Determine the (x, y) coordinate at the center of the cell enclosing the given text.  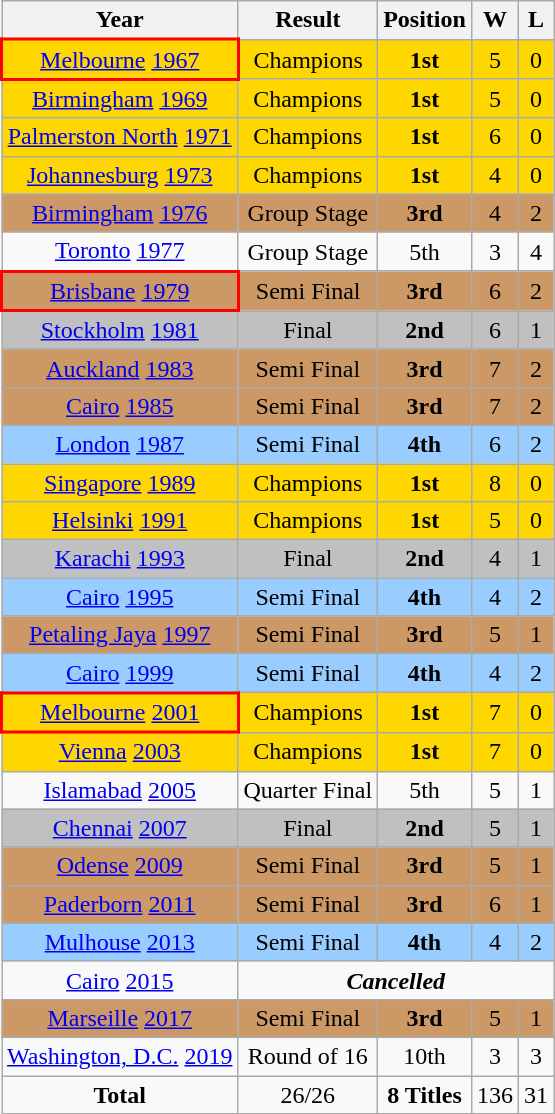
31 (536, 1095)
London 1987 (120, 444)
Birmingham 1976 (120, 213)
Melbourne 2001 (120, 713)
Singapore 1989 (120, 483)
Toronto 1977 (120, 252)
Cairo 1995 (120, 597)
Total (120, 1095)
Odense 2009 (120, 866)
10th (425, 1056)
Cairo 1999 (120, 674)
Paderborn 2011 (120, 904)
W (494, 20)
Marseille 2017 (120, 1018)
Petaling Jaya 1997 (120, 635)
Position (425, 20)
Quarter Final (308, 790)
Johannesburg 1973 (120, 175)
Mulhouse 2013 (120, 942)
136 (494, 1095)
Result (308, 20)
Birmingham 1969 (120, 98)
Stockholm 1981 (120, 330)
Karachi 1993 (120, 559)
Chennai 2007 (120, 828)
8 (494, 483)
Cairo 1985 (120, 406)
Helsinki 1991 (120, 521)
Auckland 1983 (120, 368)
L (536, 20)
Washington, D.C. 2019 (120, 1056)
Cairo 2015 (120, 980)
Cancelled (396, 980)
Palmerston North 1971 (120, 137)
Melbourne 1967 (120, 60)
8 Titles (425, 1095)
26/26 (308, 1095)
Round of 16 (308, 1056)
Year (120, 20)
Islamabad 2005 (120, 790)
Brisbane 1979 (120, 291)
Vienna 2003 (120, 752)
